Pinpoint the cell where the given text exists, returning its (X, Y) midpoint coordinate. 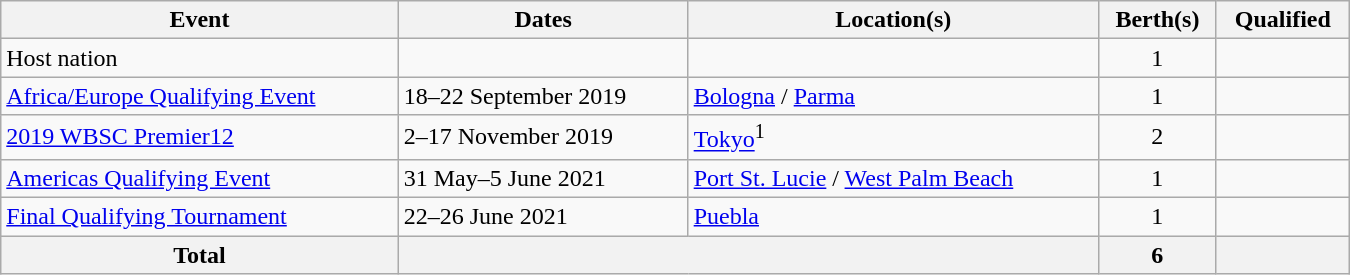
Location(s) (893, 20)
Bologna / Parma (893, 96)
18–22 September 2019 (543, 96)
Port St. Lucie / West Palm Beach (893, 178)
Final Qualifying Tournament (200, 217)
Qualified (1282, 20)
Berth(s) (1157, 20)
Event (200, 20)
Puebla (893, 217)
Americas Qualifying Event (200, 178)
22–26 June 2021 (543, 217)
6 (1157, 255)
Tokyo1 (893, 138)
Dates (543, 20)
2 (1157, 138)
2019 WBSC Premier12 (200, 138)
Total (200, 255)
31 May–5 June 2021 (543, 178)
Africa/Europe Qualifying Event (200, 96)
Host nation (200, 58)
2–17 November 2019 (543, 138)
